Find where the given text appears and provide that cell's center as [x, y] coordinate. 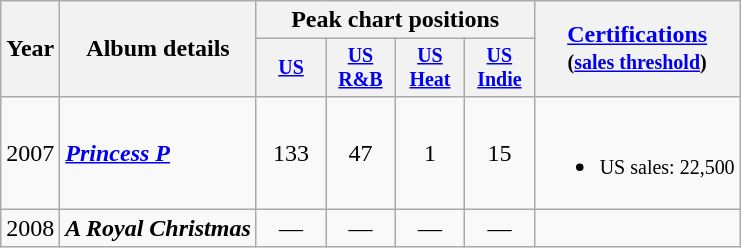
USHeat [430, 68]
Peak chart positions [395, 20]
47 [360, 152]
1 [430, 152]
Year [30, 49]
A Royal Christmas [158, 228]
Certifications(sales threshold) [637, 49]
Princess P [158, 152]
15 [500, 152]
US [290, 68]
2008 [30, 228]
USIndie [500, 68]
USR&B [360, 68]
2007 [30, 152]
133 [290, 152]
US sales: 22,500 [637, 152]
Album details [158, 49]
